Scan for the cell matching the given text and deliver its [x, y] coordinate at center. 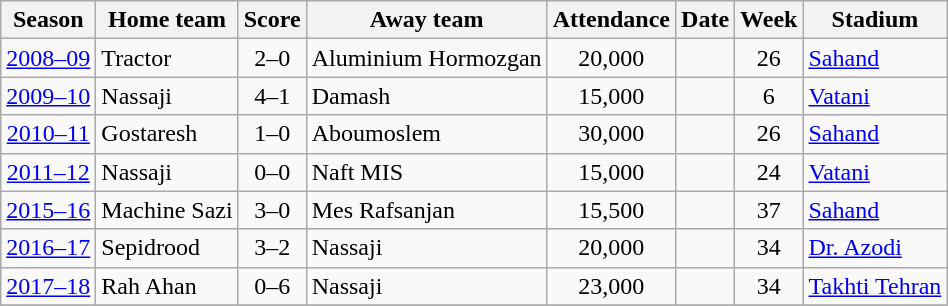
3–2 [272, 248]
Away team [426, 20]
Rah Ahan [167, 286]
0–0 [272, 172]
3–0 [272, 210]
Tractor [167, 58]
2008–09 [48, 58]
4–1 [272, 96]
Aluminium Hormozgan [426, 58]
Date [706, 20]
2015–16 [48, 210]
23,000 [611, 286]
2011–12 [48, 172]
Score [272, 20]
Attendance [611, 20]
Sepidrood [167, 248]
Machine Sazi [167, 210]
Season [48, 20]
0–6 [272, 286]
Naft MIS [426, 172]
Week [769, 20]
2016–17 [48, 248]
Gostaresh [167, 134]
Dr. Azodi [875, 248]
2010–11 [48, 134]
24 [769, 172]
Takhti Tehran [875, 286]
15,500 [611, 210]
Home team [167, 20]
6 [769, 96]
2–0 [272, 58]
2017–18 [48, 286]
1–0 [272, 134]
2009–10 [48, 96]
37 [769, 210]
Damash [426, 96]
Stadium [875, 20]
Aboumoslem [426, 134]
30,000 [611, 134]
Mes Rafsanjan [426, 210]
